For the text-containing cell, return its midpoint in (X, Y) coordinate format. 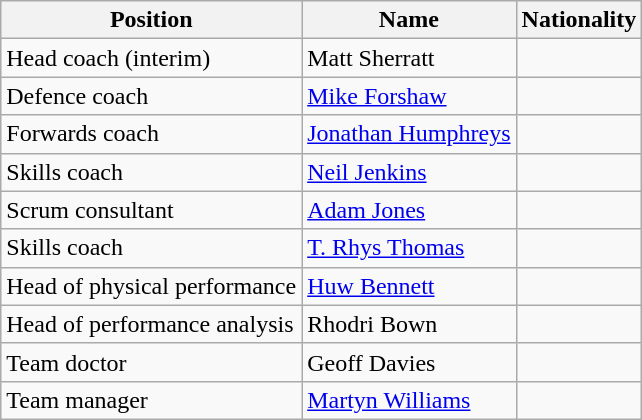
Team doctor (152, 362)
Rhodri Bown (409, 324)
Defence coach (152, 96)
Head of physical performance (152, 286)
Team manager (152, 400)
Jonathan Humphreys (409, 134)
Mike Forshaw (409, 96)
Matt Sherratt (409, 58)
Head of performance analysis (152, 324)
Scrum consultant (152, 210)
Head coach (interim) (152, 58)
Neil Jenkins (409, 172)
Martyn Williams (409, 400)
Forwards coach (152, 134)
Name (409, 20)
Adam Jones (409, 210)
Geoff Davies (409, 362)
Position (152, 20)
Huw Bennett (409, 286)
T. Rhys Thomas (409, 248)
Nationality (579, 20)
